Identify which cell holds the provided text, then report its [x, y] central coordinate. 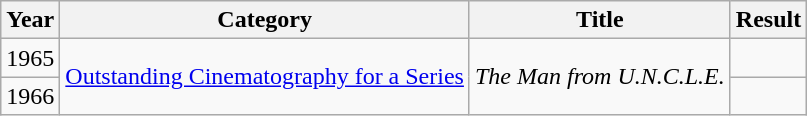
The Man from U.N.C.L.E. [600, 77]
Category [265, 20]
1966 [30, 96]
Year [30, 20]
Result [768, 20]
Outstanding Cinematography for a Series [265, 77]
1965 [30, 58]
Title [600, 20]
